Find where the given text appears and provide that cell's center as [x, y] coordinate. 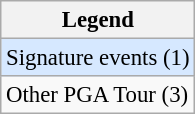
Other PGA Tour (3) [98, 95]
Signature events (1) [98, 58]
Legend [98, 20]
